Return [x, y] of the center of cell containing provided text 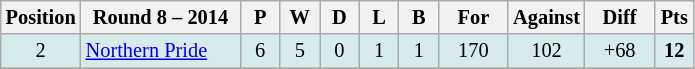
B [419, 17]
6 [260, 51]
W [300, 17]
Position [41, 17]
+68 [620, 51]
Pts [674, 17]
Northern Pride [161, 51]
L [379, 17]
12 [674, 51]
For [474, 17]
D [340, 17]
P [260, 17]
0 [340, 51]
2 [41, 51]
Diff [620, 17]
Against [546, 17]
Round 8 – 2014 [161, 17]
170 [474, 51]
102 [546, 51]
5 [300, 51]
